Identify which cell holds the provided text, then report its [x, y] central coordinate. 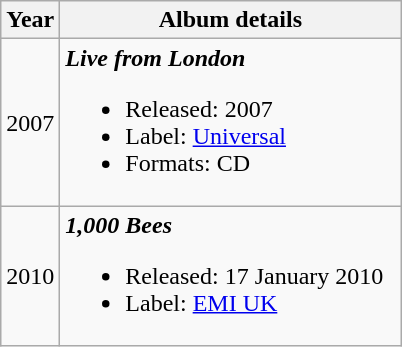
Live from LondonReleased: 2007Label: UniversalFormats: CD [230, 122]
1,000 BeesReleased: 17 January 2010Label: EMI UK [230, 276]
Album details [230, 20]
2007 [30, 122]
Year [30, 20]
2010 [30, 276]
